Capture the cell that displays the provided text and extract its (x, y) central coordinate. 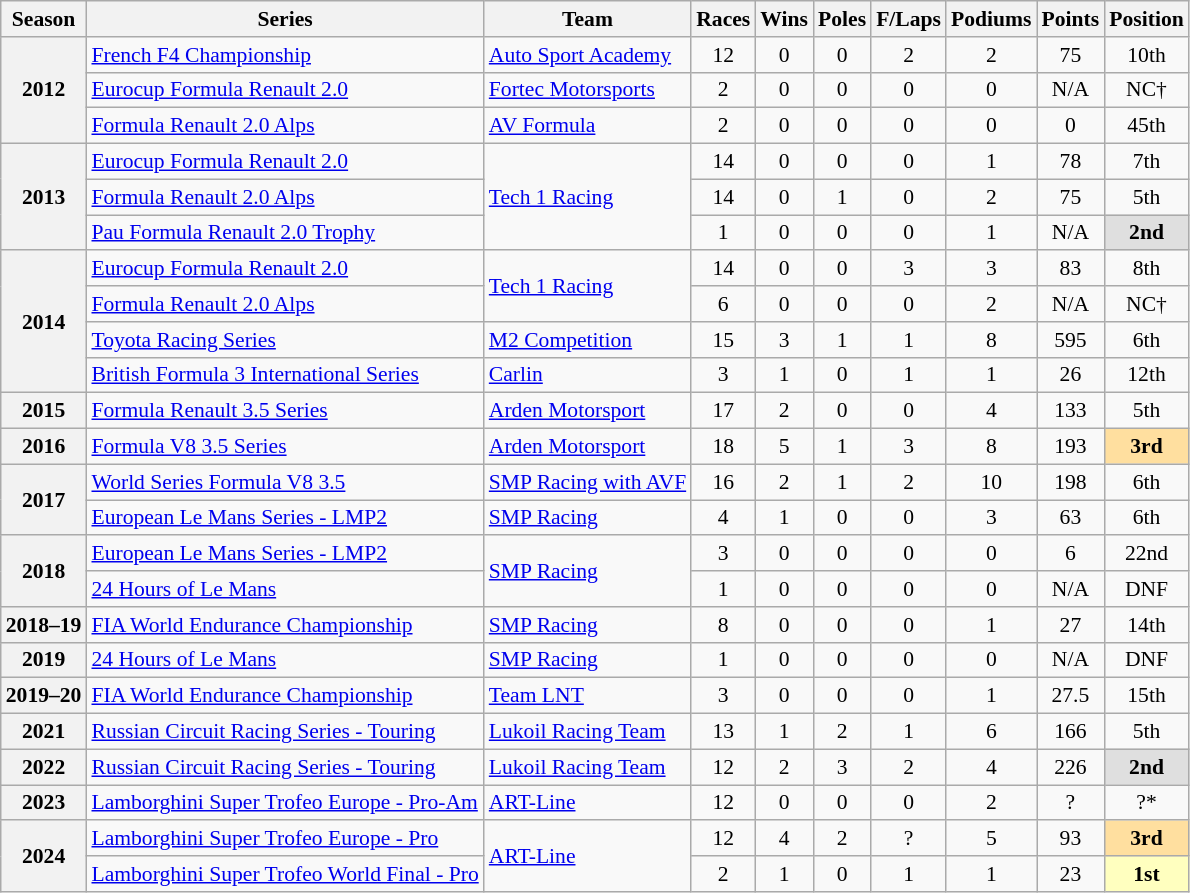
Races (723, 19)
2015 (44, 411)
2019 (44, 660)
2024 (44, 856)
226 (1071, 767)
Formula Renault 3.5 Series (284, 411)
Team LNT (588, 696)
14th (1146, 625)
23 (1071, 874)
7th (1146, 162)
15 (723, 340)
Season (44, 19)
F/Laps (908, 19)
2017 (44, 500)
2023 (44, 803)
Lamborghini Super Trofeo World Final - Pro (284, 874)
26 (1071, 375)
8th (1146, 269)
2016 (44, 447)
M2 Competition (588, 340)
17 (723, 411)
27 (1071, 625)
Pau Formula Renault 2.0 Trophy (284, 233)
595 (1071, 340)
British Formula 3 International Series (284, 375)
133 (1071, 411)
World Series Formula V8 3.5 (284, 482)
16 (723, 482)
27.5 (1071, 696)
78 (1071, 162)
Toyota Racing Series (284, 340)
Podiums (992, 19)
2013 (44, 198)
AV Formula (588, 126)
63 (1071, 518)
2014 (44, 322)
Formula V8 3.5 Series (284, 447)
SMP Racing with AVF (588, 482)
22nd (1146, 554)
10th (1146, 55)
Team (588, 19)
198 (1071, 482)
Auto Sport Academy (588, 55)
Position (1146, 19)
2019–20 (44, 696)
2012 (44, 90)
Lamborghini Super Trofeo Europe - Pro-Am (284, 803)
93 (1071, 839)
166 (1071, 732)
Series (284, 19)
83 (1071, 269)
18 (723, 447)
2021 (44, 732)
Fortec Motorsports (588, 90)
Carlin (588, 375)
45th (1146, 126)
Poles (842, 19)
2018–19 (44, 625)
10 (992, 482)
15th (1146, 696)
1st (1146, 874)
13 (723, 732)
193 (1071, 447)
French F4 Championship (284, 55)
2022 (44, 767)
Points (1071, 19)
Lamborghini Super Trofeo Europe - Pro (284, 839)
2018 (44, 572)
Wins (784, 19)
?* (1146, 803)
12th (1146, 375)
